For the text-containing cell, return its midpoint in [X, Y] coordinate format. 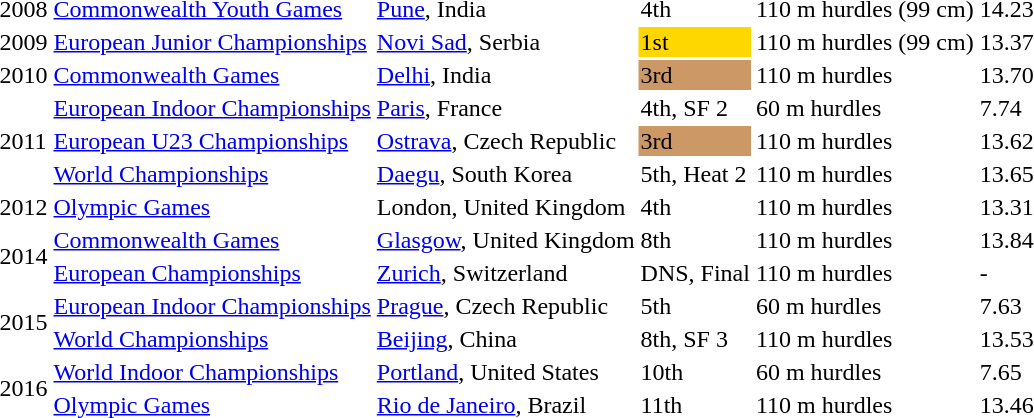
European Championships [212, 273]
Zurich, Switzerland [506, 273]
World Indoor Championships [212, 372]
8th, SF 3 [695, 339]
8th [695, 240]
Paris, France [506, 108]
4th [695, 207]
European U23 Championships [212, 141]
1st [695, 42]
10th [695, 372]
Delhi, India [506, 75]
Beijing, China [506, 339]
London, United Kingdom [506, 207]
European Junior Championships [212, 42]
Daegu, South Korea [506, 174]
5th [695, 306]
4th, SF 2 [695, 108]
DNS, Final [695, 273]
Olympic Games [212, 207]
Prague, Czech Republic [506, 306]
Portland, United States [506, 372]
Glasgow, United Kingdom [506, 240]
Ostrava, Czech Republic [506, 141]
110 m hurdles (99 cm) [864, 42]
Novi Sad, Serbia [506, 42]
5th, Heat 2 [695, 174]
